Detect which cell encompasses the target text, then output its (x, y) center coordinate. 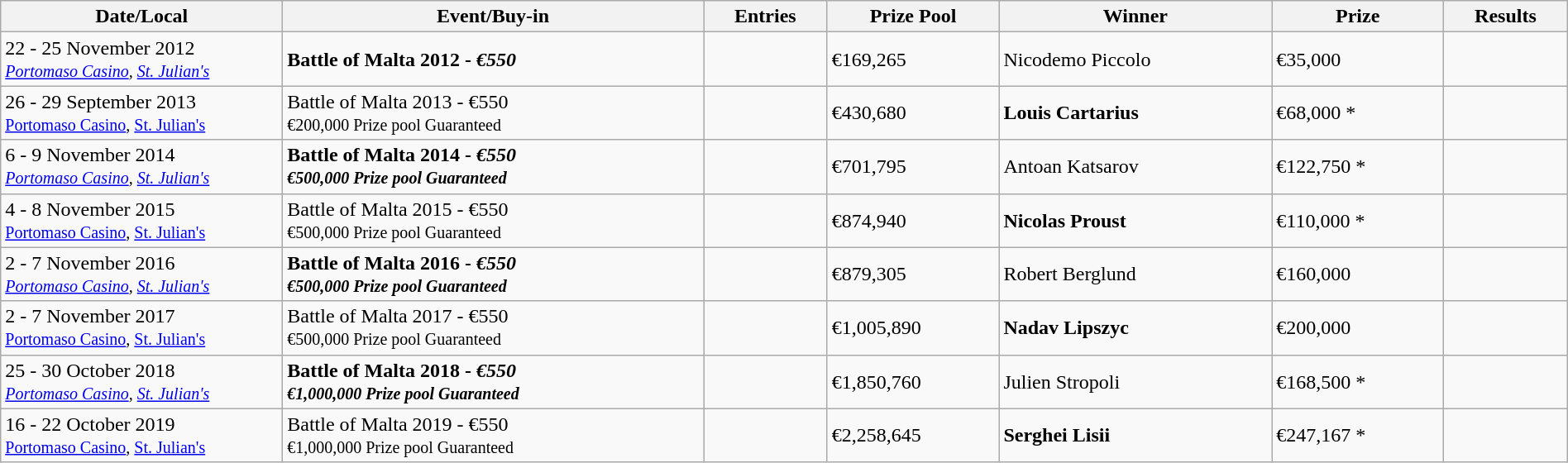
€122,750 * (1358, 167)
Serghei Lisii (1135, 435)
26 - 29 September 2013Portomaso Casino, St. Julian's (142, 112)
Battle of Malta 2018 - €550€1,000,000 Prize pool Guaranteed (493, 382)
€200,000 (1358, 327)
€247,167 * (1358, 435)
€2,258,645 (913, 435)
Battle of Malta 2019 - €550€1,000,000 Prize pool Guaranteed (493, 435)
Battle of Malta 2014 - €550€500,000 Prize pool Guaranteed (493, 167)
Winner (1135, 17)
€160,000 (1358, 274)
Antoan Katsarov (1135, 167)
€1,850,760 (913, 382)
25 - 30 October 2018Portomaso Casino, St. Julian's (142, 382)
€430,680 (913, 112)
Battle of Malta 2015 - €550€500,000 Prize pool Guaranteed (493, 220)
22 - 25 November 2012Portomaso Casino, St. Julian's (142, 60)
Nadav Lipszyc (1135, 327)
Date/Local (142, 17)
16 - 22 October 2019Portomaso Casino, St. Julian's (142, 435)
Prize (1358, 17)
6 - 9 November 2014Portomaso Casino, St. Julian's (142, 167)
€701,795 (913, 167)
Robert Berglund (1135, 274)
€874,940 (913, 220)
2 - 7 November 2016Portomaso Casino, St. Julian's (142, 274)
Battle of Malta 2012 - €550 (493, 60)
Nicodemo Piccolo (1135, 60)
Julien Stropoli (1135, 382)
Prize Pool (913, 17)
€879,305 (913, 274)
€110,000 * (1358, 220)
€169,265 (913, 60)
Event/Buy-in (493, 17)
Entries (765, 17)
€68,000 * (1358, 112)
Battle of Malta 2017 - €550€500,000 Prize pool Guaranteed (493, 327)
€35,000 (1358, 60)
Nicolas Proust (1135, 220)
4 - 8 November 2015Portomaso Casino, St. Julian's (142, 220)
Louis Cartarius (1135, 112)
€168,500 * (1358, 382)
€1,005,890 (913, 327)
Results (1506, 17)
Battle of Malta 2016 - €550€500,000 Prize pool Guaranteed (493, 274)
Battle of Malta 2013 - €550€200,000 Prize pool Guaranteed (493, 112)
2 - 7 November 2017Portomaso Casino, St. Julian's (142, 327)
